Provide the (X, Y) coordinate of the cell's center where the given text is located.  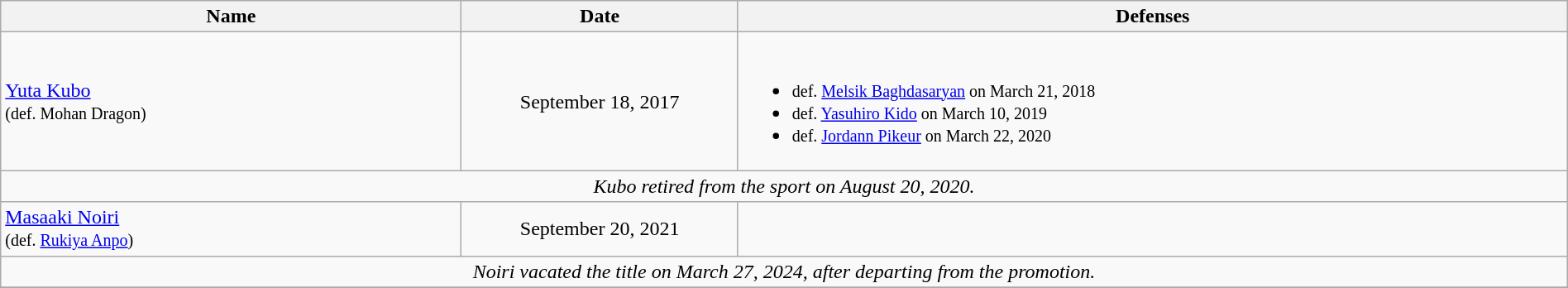
Noiri vacated the title on March 27, 2024, after departing from the promotion. (784, 271)
September 18, 2017 (600, 101)
September 20, 2021 (600, 228)
Yuta Kubo (def. Mohan Dragon) (232, 101)
def. Melsik Baghdasaryan on March 21, 2018def. Yasuhiro Kido on March 10, 2019def. Jordann Pikeur on March 22, 2020 (1153, 101)
Date (600, 17)
Kubo retired from the sport on August 20, 2020. (784, 186)
Defenses (1153, 17)
Masaaki Noiri (def. Rukiya Anpo) (232, 228)
Name (232, 17)
